Identify which cell holds the provided text, then report its [x, y] central coordinate. 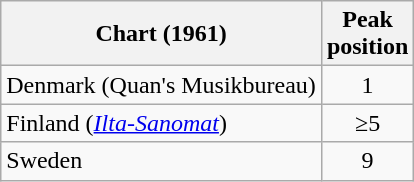
1 [367, 85]
Peakposition [367, 34]
Chart (1961) [162, 34]
9 [367, 161]
≥5 [367, 123]
Denmark (Quan's Musikbureau) [162, 85]
Sweden [162, 161]
Finland (Ilta-Sanomat) [162, 123]
